Return the [X, Y] coordinate for the center point of the cell that contains the specified text.  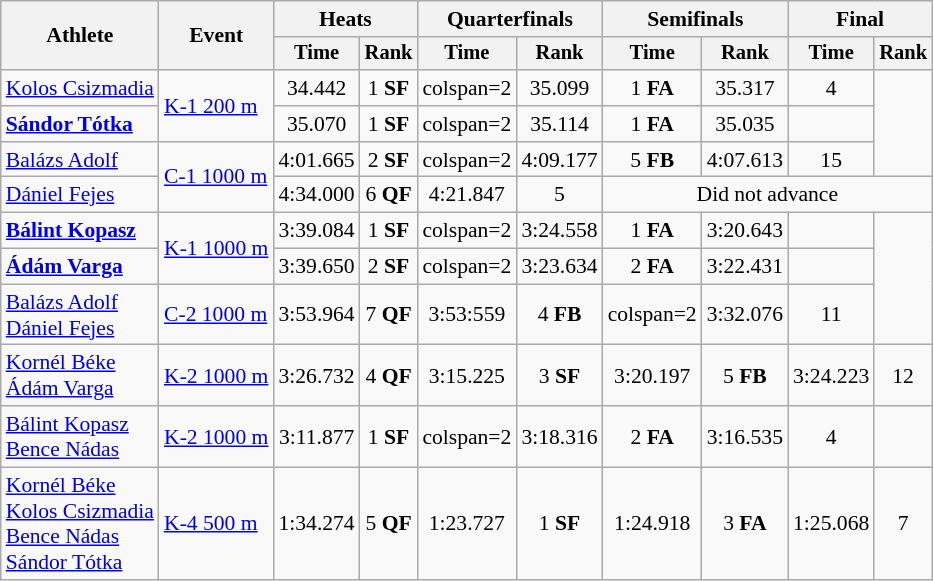
Event [216, 36]
11 [831, 314]
Bálint KopaszBence Nádas [80, 436]
5 QF [389, 524]
4:21.847 [466, 195]
3:20.643 [745, 231]
3 SF [559, 376]
5 [559, 195]
3:15.225 [466, 376]
Ádám Varga [80, 267]
3:53:559 [466, 314]
3:20.197 [652, 376]
Semifinals [696, 19]
3:53.964 [316, 314]
3:18.316 [559, 436]
35.035 [745, 124]
1:25.068 [831, 524]
4 QF [389, 376]
Did not advance [768, 195]
3:23.634 [559, 267]
1:24.918 [652, 524]
12 [903, 376]
35.099 [559, 88]
3:16.535 [745, 436]
3:11.877 [316, 436]
C-1 1000 m [216, 178]
Sándor Tótka [80, 124]
4:07.613 [745, 160]
7 [903, 524]
35.317 [745, 88]
4 FB [559, 314]
Kornél BékeÁdám Varga [80, 376]
3:24.223 [831, 376]
Dániel Fejes [80, 195]
7 QF [389, 314]
3:26.732 [316, 376]
Final [860, 19]
Kornél Béke Kolos CsizmadiaBence NádasSándor Tótka [80, 524]
Balázs Adolf [80, 160]
34.442 [316, 88]
Athlete [80, 36]
3 FA [745, 524]
3:39.650 [316, 267]
1:23.727 [466, 524]
K-1 200 m [216, 106]
Kolos Csizmadia [80, 88]
3:22.431 [745, 267]
1:34.274 [316, 524]
3:24.558 [559, 231]
4:09.177 [559, 160]
3:39.084 [316, 231]
K-4 500 m [216, 524]
C-2 1000 m [216, 314]
15 [831, 160]
Bálint Kopasz [80, 231]
35.114 [559, 124]
4:01.665 [316, 160]
Quarterfinals [510, 19]
4:34.000 [316, 195]
6 QF [389, 195]
K-1 1000 m [216, 248]
Heats [345, 19]
3:32.076 [745, 314]
35.070 [316, 124]
Balázs AdolfDániel Fejes [80, 314]
